Search for the cell housing the specified text and yield its [x, y] center coordinate. 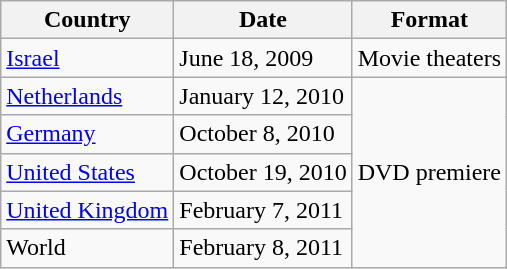
Israel [88, 58]
June 18, 2009 [263, 58]
February 7, 2011 [263, 210]
Format [429, 20]
Country [88, 20]
October 8, 2010 [263, 134]
January 12, 2010 [263, 96]
Movie theaters [429, 58]
February 8, 2011 [263, 248]
October 19, 2010 [263, 172]
Date [263, 20]
DVD premiere [429, 172]
Germany [88, 134]
Netherlands [88, 96]
United Kingdom [88, 210]
United States [88, 172]
World [88, 248]
